Provide the [x, y] coordinate of the cell's center where the given text is located.  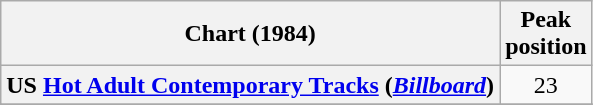
US Hot Adult Contemporary Tracks (Billboard) [250, 85]
Peakposition [546, 34]
Chart (1984) [250, 34]
23 [546, 85]
